Output the [x, y] coordinate of the center of the cell containing the given text.  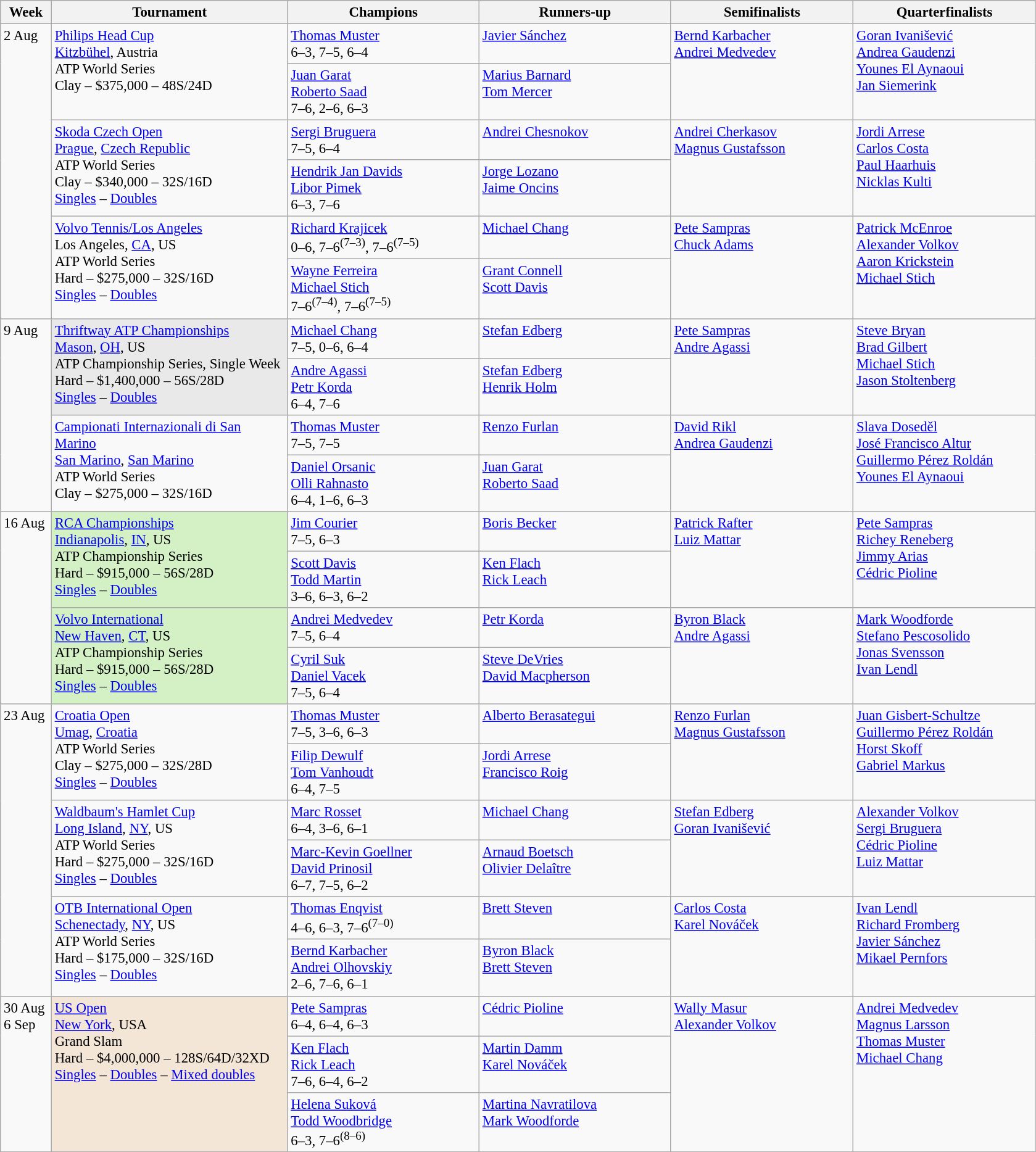
9 Aug [26, 415]
RCA Championships Indianapolis, IN, USATP Championship SeriesHard – $915,000 – 56S/28D Singles – Doubles [169, 560]
Martina Navratilova Mark Woodforde [575, 1122]
Patrick Rafter Luiz Mattar [762, 560]
Wally Masur Alexander Volkov [762, 1074]
Week [26, 12]
2 Aug [26, 172]
Carlos Costa Karel Nováček [762, 947]
Jordi Arrese Carlos Costa Paul Haarhuis Nicklas Kulti [945, 168]
Byron Black Brett Steven [575, 968]
Thomas Enqvist 4–6, 6–3, 7–6(7–0) [384, 918]
Juan Gisbert-Schultze Guillermo Pérez Roldán Horst Skoff Gabriel Markus [945, 752]
Andrei Cherkasov Magnus Gustafsson [762, 168]
Bernd Karbacher Andrei Olhovskiy 2–6, 7–6, 6–1 [384, 968]
Helena Suková Todd Woodbridge 6–3, 7–6(8–6) [384, 1122]
30 Aug6 Sep [26, 1074]
Daniel Orsanic Olli Rahnasto 6–4, 1–6, 6–3 [384, 483]
Runners-up [575, 12]
Champions [384, 12]
Andrei Medvedev Magnus Larsson Thomas Muster Michael Chang [945, 1074]
Andrei Medvedev 7–5, 6–4 [384, 628]
Pete Sampras Richey Reneberg Jimmy Arias Cédric Pioline [945, 560]
Richard Krajicek 0–6, 7–6(7–3), 7–6(7–5) [384, 238]
US Open New York, USAGrand SlamHard – $4,000,000 – 128S/64D/32XD Singles – Doubles – Mixed doubles [169, 1074]
Campionati Internazionali di San Marino San Marino, San MarinoATP World SeriesClay – $275,000 – 32S/16D [169, 463]
Patrick McEnroe Alexander Volkov Aaron Krickstein Michael Stich [945, 268]
Petr Korda [575, 628]
Alexander Volkov Sergi Bruguera Cédric Pioline Luiz Mattar [945, 848]
Marius Barnard Tom Mercer [575, 92]
Stefan Edberg Goran Ivanišević [762, 848]
Renzo Furlan Magnus Gustafsson [762, 752]
Volvo International New Haven, CT, USATP Championship SeriesHard – $915,000 – 56S/28D Singles – Doubles [169, 656]
Brett Steven [575, 918]
Pete Sampras Andre Agassi [762, 367]
Renzo Furlan [575, 434]
Scott Davis Todd Martin 3–6, 6–3, 6–2 [384, 579]
Ken Flach Rick Leach 7–6, 6–4, 6–2 [384, 1064]
Andrei Chesnokov [575, 141]
Steve DeVries David Macpherson [575, 676]
Hendrik Jan Davids Libor Pimek 6–3, 7–6 [384, 188]
Byron Black Andre Agassi [762, 656]
Steve Bryan Brad Gilbert Michael Stich Jason Stoltenberg [945, 367]
Thomas Muster 7–5, 7–5 [384, 434]
Martin Damm Karel Nováček [575, 1064]
Juan Garat Roberto Saad [575, 483]
Stefan Edberg Henrik Holm [575, 387]
Michael Chang 7–5, 0–6, 6–4 [384, 338]
Jorge Lozano Jaime Oncins [575, 188]
Jordi Arrese Francisco Roig [575, 773]
OTB International Open Schenectady, NY, USATP World SeriesHard – $175,000 – 32S/16D Singles – Doubles [169, 947]
Alberto Berasategui [575, 724]
Juan Garat Roberto Saad 7–6, 2–6, 6–3 [384, 92]
16 Aug [26, 608]
Semifinalists [762, 12]
Volvo Tennis/Los Angeles Los Angeles, CA, USATP World SeriesHard – $275,000 – 32S/16D Singles – Doubles [169, 268]
Quarterfinalists [945, 12]
Philips Head Cup Kitzbühel, AustriaATP World SeriesClay – $375,000 – 48S/24D [169, 72]
Boris Becker [575, 532]
Ivan Lendl Richard Fromberg Javier Sánchez Mikael Pernfors [945, 947]
Ken Flach Rick Leach [575, 579]
Jim Courier 7–5, 6–3 [384, 532]
Wayne Ferreira Michael Stich 7–6(7–4), 7–6(7–5) [384, 289]
Pete Sampras6–4, 6–4, 6–3 [384, 1016]
Thriftway ATP ChampionshipsMason, OH, USATP Championship Series, Single WeekHard – $1,400,000 – 56S/28D Singles – Doubles [169, 367]
Bernd Karbacher Andrei Medvedev [762, 72]
Croatia Open Umag, CroatiaATP World SeriesClay – $275,000 – 32S/28D Singles – Doubles [169, 752]
Filip Dewulf Tom Vanhoudt 6–4, 7–5 [384, 773]
Goran Ivanišević Andrea Gaudenzi Younes El Aynaoui Jan Siemerink [945, 72]
Arnaud Boetsch Olivier Delaître [575, 869]
Andre Agassi Petr Korda 6–4, 7–6 [384, 387]
Pete Sampras Chuck Adams [762, 268]
Thomas Muster 6–3, 7–5, 6–4 [384, 44]
Marc-Kevin Goellner David Prinosil 6–7, 7–5, 6–2 [384, 869]
Slava Doseděl José Francisco Altur Guillermo Pérez Roldán Younes El Aynaoui [945, 463]
Marc Rosset 6–4, 3–6, 6–1 [384, 821]
Sergi Bruguera 7–5, 6–4 [384, 141]
Stefan Edberg [575, 338]
Cédric Pioline [575, 1016]
Skoda Czech Open Prague, Czech RepublicATP World SeriesClay – $340,000 – 32S/16D Singles – Doubles [169, 168]
Waldbaum's Hamlet Cup Long Island, NY, USATP World SeriesHard – $275,000 – 32S/16D Singles – Doubles [169, 848]
Javier Sánchez [575, 44]
23 Aug [26, 850]
Grant Connell Scott Davis [575, 289]
Cyril Suk Daniel Vacek 7–5, 6–4 [384, 676]
David Rikl Andrea Gaudenzi [762, 463]
Mark Woodforde Stefano Pescosolido Jonas Svensson Ivan Lendl [945, 656]
Tournament [169, 12]
Thomas Muster 7–5, 3–6, 6–3 [384, 724]
